Pinpoint the cell where the given text exists, returning its (x, y) midpoint coordinate. 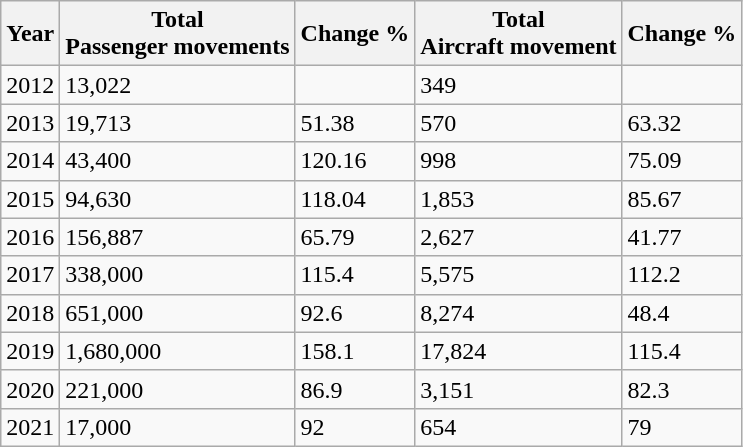
17,000 (178, 427)
2020 (30, 389)
998 (518, 161)
349 (518, 85)
94,630 (178, 199)
48.4 (682, 313)
86.9 (355, 389)
19,713 (178, 123)
221,000 (178, 389)
2017 (30, 275)
1,680,000 (178, 351)
8,274 (518, 313)
158.1 (355, 351)
112.2 (682, 275)
5,575 (518, 275)
TotalPassenger movements (178, 34)
2012 (30, 85)
120.16 (355, 161)
654 (518, 427)
79 (682, 427)
651,000 (178, 313)
3,151 (518, 389)
17,824 (518, 351)
85.67 (682, 199)
92 (355, 427)
65.79 (355, 237)
118.04 (355, 199)
43,400 (178, 161)
570 (518, 123)
2021 (30, 427)
Year (30, 34)
41.77 (682, 237)
2016 (30, 237)
2015 (30, 199)
2,627 (518, 237)
338,000 (178, 275)
156,887 (178, 237)
82.3 (682, 389)
2014 (30, 161)
2013 (30, 123)
2019 (30, 351)
2018 (30, 313)
51.38 (355, 123)
1,853 (518, 199)
92.6 (355, 313)
63.32 (682, 123)
TotalAircraft movement (518, 34)
75.09 (682, 161)
13,022 (178, 85)
